Search for the cell housing the specified text and yield its [x, y] center coordinate. 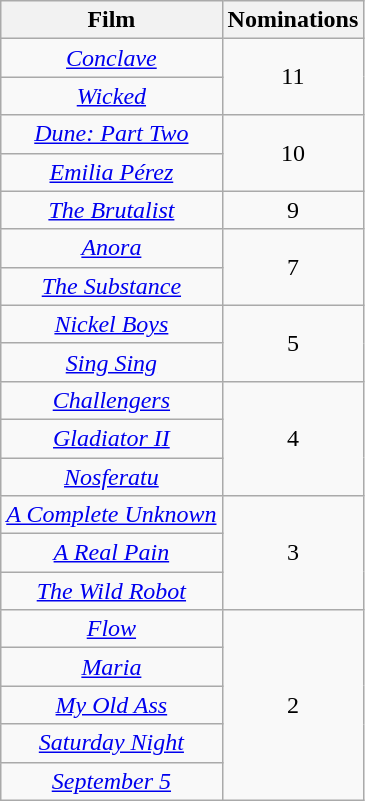
Maria [112, 667]
Dune: Part Two [112, 134]
Gladiator II [112, 438]
The Brutalist [112, 210]
4 [293, 438]
5 [293, 343]
Emilia Pérez [112, 172]
Challengers [112, 400]
The Wild Robot [112, 591]
Conclave [112, 58]
10 [293, 153]
A Complete Unknown [112, 515]
Saturday Night [112, 743]
Nosferatu [112, 477]
Wicked [112, 96]
2 [293, 705]
Flow [112, 629]
Anora [112, 248]
My Old Ass [112, 705]
Nickel Boys [112, 324]
The Substance [112, 286]
7 [293, 267]
9 [293, 210]
A Real Pain [112, 553]
3 [293, 553]
Sing Sing [112, 362]
September 5 [112, 781]
11 [293, 77]
Nominations [293, 20]
Film [112, 20]
